For the text-containing cell, return its midpoint in [x, y] coordinate format. 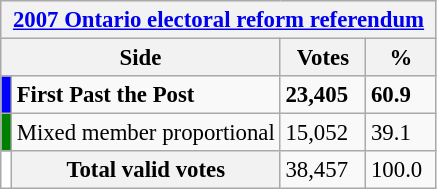
Mixed member proportional [146, 133]
39.1 [402, 133]
% [402, 58]
First Past the Post [146, 95]
100.0 [402, 170]
23,405 [323, 95]
60.9 [402, 95]
2007 Ontario electoral reform referendum [219, 20]
Side [140, 58]
Votes [323, 58]
Total valid votes [146, 170]
15,052 [323, 133]
38,457 [323, 170]
